Return [x, y] of the center of cell containing provided text 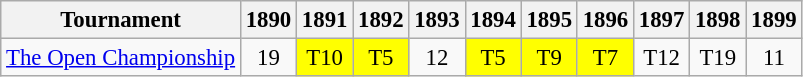
1891 [325, 20]
1896 [605, 20]
11 [774, 58]
Tournament [121, 20]
1893 [437, 20]
T12 [661, 58]
T9 [549, 58]
T10 [325, 58]
19 [268, 58]
1895 [549, 20]
The Open Championship [121, 58]
1898 [718, 20]
1892 [381, 20]
1894 [493, 20]
1897 [661, 20]
T7 [605, 58]
T19 [718, 58]
12 [437, 58]
1899 [774, 20]
1890 [268, 20]
